Provide the (X, Y) coordinate of the cell's center where the given text is located.  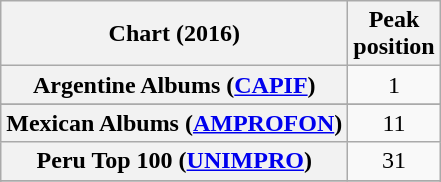
Peru Top 100 (UNIMPRO) (174, 161)
Chart (2016) (174, 34)
31 (394, 161)
11 (394, 123)
Mexican Albums (AMPROFON) (174, 123)
Argentine Albums (CAPIF) (174, 85)
Peakposition (394, 34)
1 (394, 85)
